Return (X, Y) of the center of cell containing provided text 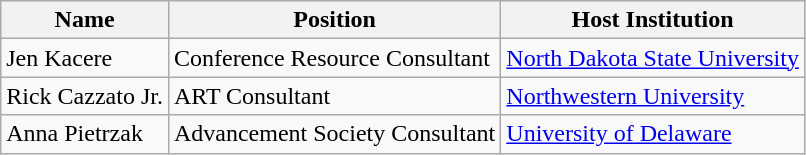
Jen Kacere (85, 58)
Name (85, 20)
University of Delaware (653, 134)
ART Consultant (334, 96)
Rick Cazzato Jr. (85, 96)
Advancement Society Consultant (334, 134)
North Dakota State University (653, 58)
Anna Pietrzak (85, 134)
Host Institution (653, 20)
Position (334, 20)
Northwestern University (653, 96)
Conference Resource Consultant (334, 58)
